Return (X, Y) of the center of cell containing provided text 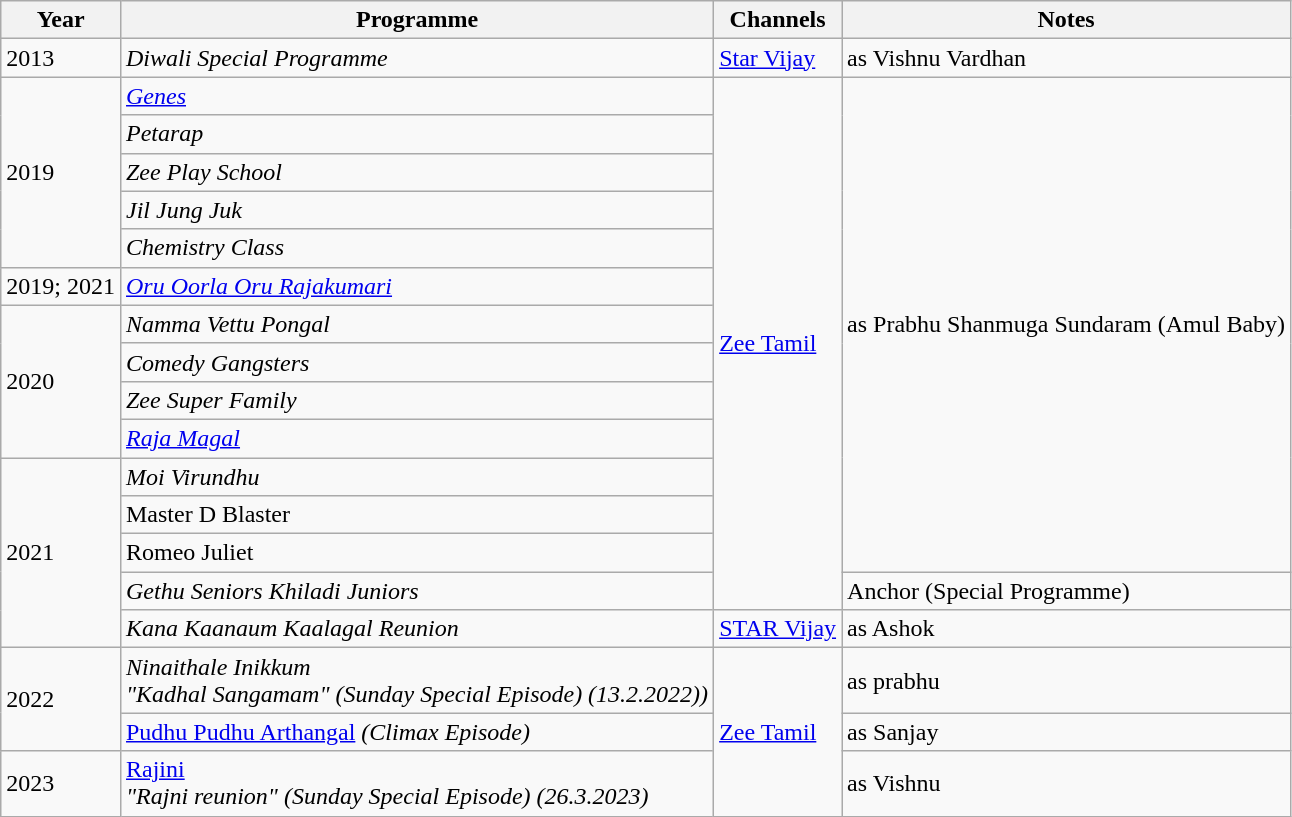
Raja Magal (416, 438)
Zee Play School (416, 172)
as Sanjay (1066, 732)
2013 (61, 58)
as Prabhu Shanmuga Sundaram (Amul Baby) (1066, 324)
Genes (416, 96)
Diwali Special Programme (416, 58)
2020 (61, 381)
Zee Super Family (416, 400)
Pudhu Pudhu Arthangal (Climax Episode) (416, 732)
Notes (1066, 20)
STAR Vijay (778, 629)
Comedy Gangsters (416, 362)
Gethu Seniors Khiladi Juniors (416, 591)
Jil Jung Juk (416, 210)
2023 (61, 784)
Star Vijay (778, 58)
2019 (61, 172)
Programme (416, 20)
2021 (61, 553)
2022 (61, 700)
as Vishnu Vardhan (1066, 58)
Chemistry Class (416, 248)
Petarap (416, 134)
Rajini"Rajni reunion" (Sunday Special Episode) (26.3.2023) (416, 784)
Kana Kaanaum Kaalagal Reunion (416, 629)
Master D Blaster (416, 515)
Oru Oorla Oru Rajakumari (416, 286)
Ninaithale Inikkum "Kadhal Sangamam" (Sunday Special Episode) (13.2.2022)) (416, 680)
as prabhu (1066, 680)
Channels (778, 20)
Namma Vettu Pongal (416, 324)
Romeo Juliet (416, 553)
2019; 2021 (61, 286)
Year (61, 20)
as Vishnu (1066, 784)
as Ashok (1066, 629)
Moi Virundhu (416, 477)
Anchor (Special Programme) (1066, 591)
